Extract the [x, y] coordinate from the center of the cell holding the provided text.  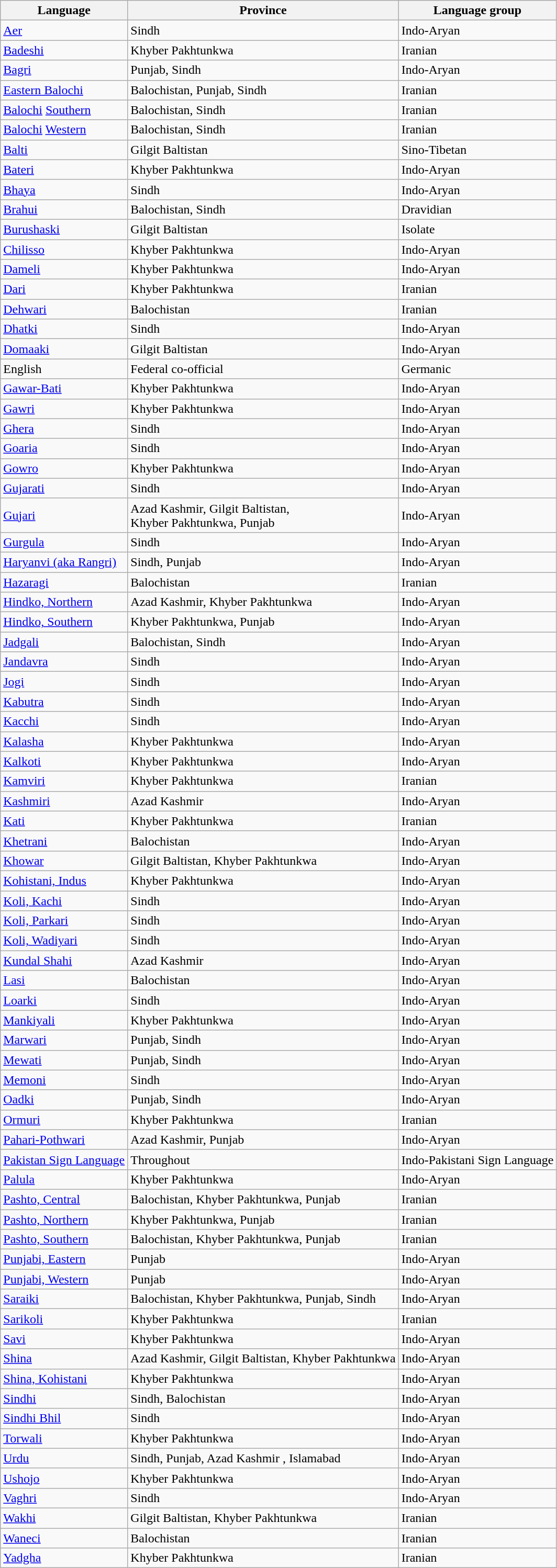
Mankiyali [64, 1020]
Sino-Tibetan [477, 150]
Dari [64, 289]
Kacchi [64, 721]
Hindko, Southern [64, 622]
Marwari [64, 1040]
Balti [64, 150]
Khowar [64, 861]
Shina [64, 1359]
Koli, Wadiyari [64, 941]
Memoni [64, 1080]
Province [263, 10]
Azad Kashmir, Gilgit Baltistan, Khyber Pakhtunkwa [263, 1359]
Sindh, Balochistan [263, 1398]
Kati [64, 821]
Oadki [64, 1100]
Khetrani [64, 841]
English [64, 369]
Isolate [477, 229]
Bhaya [64, 189]
Balochi Western [64, 130]
Bateri [64, 170]
Hindko, Northern [64, 602]
Bagri [64, 70]
Pashto, Central [64, 1199]
Ghera [64, 428]
Domaaki [64, 349]
Haryanvi (aka Rangri) [64, 562]
Torwali [64, 1438]
Eastern Balochi [64, 90]
Sindhi [64, 1398]
Language group [477, 10]
Jogi [64, 682]
Azad Kashmir, Khyber Pakhtunkwa [263, 602]
Gujari [64, 515]
Balochistan, Khyber Pakhtunkwa, Punjab, Sindh [263, 1299]
Burushaski [64, 229]
Dehwari [64, 309]
Gawri [64, 409]
Balochi Southern [64, 110]
Kohistani, Indus [64, 881]
Throughout [263, 1159]
Brahui [64, 209]
Punjabi, Western [64, 1279]
Yadgha [64, 1558]
Kundal Shahi [64, 961]
Dameli [64, 269]
Koli, Parkari [64, 921]
Palula [64, 1179]
Punjabi, Eastern [64, 1259]
Kamviri [64, 781]
Gujarati [64, 488]
Pashto, Northern [64, 1220]
Pashto, Southern [64, 1239]
Jandavra [64, 662]
Badeshi [64, 50]
Pakistan Sign Language [64, 1159]
Kalkoti [64, 761]
Chilisso [64, 250]
Goaria [64, 448]
Kashmiri [64, 801]
Waneci [64, 1538]
Dravidian [477, 209]
Gawar-Bati [64, 389]
Vaghri [64, 1498]
Azad Kashmir, Gilgit Baltistan, Khyber Pakhtunkwa, Punjab [263, 515]
Kalasha [64, 741]
Urdu [64, 1458]
Jadgali [64, 642]
Mewati [64, 1060]
Pahari-Pothwari [64, 1140]
Aer [64, 30]
Dhatki [64, 329]
Loarki [64, 1000]
Sindh, Punjab [263, 562]
Gowro [64, 468]
Kabutra [64, 702]
Germanic [477, 369]
Balochistan, Punjab, Sindh [263, 90]
Ormuri [64, 1120]
Wakhi [64, 1518]
Sindh, Punjab, Azad Kashmir , Islamabad [263, 1458]
Indo-Pakistani Sign Language [477, 1159]
Ushojo [64, 1478]
Lasi [64, 980]
Gurgula [64, 542]
Saraiki [64, 1299]
Azad Kashmir, Punjab [263, 1140]
Language [64, 10]
Koli, Kachi [64, 900]
Shina, Kohistani [64, 1379]
Savi [64, 1339]
Federal co-official [263, 369]
Hazaragi [64, 582]
Sarikoli [64, 1319]
Sindhi Bhil [64, 1418]
